Find where the given text appears and provide that cell's center as [x, y] coordinate. 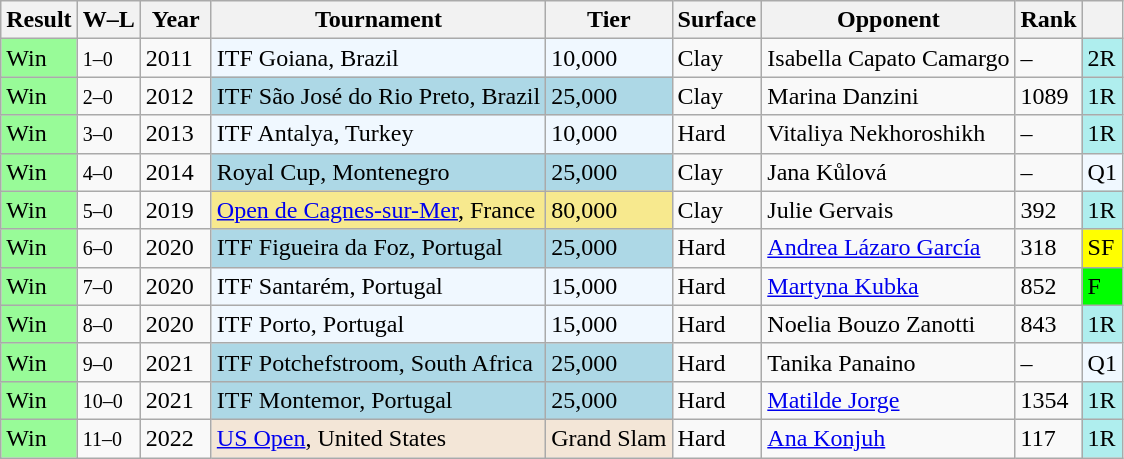
7–0 [108, 286]
6–0 [108, 248]
ITF Potchefstroom, South Africa [378, 362]
2014 [176, 172]
F [1102, 286]
Isabella Capato Camargo [888, 58]
2012 [176, 96]
Vitaliya Nekhoroshikh [888, 134]
Royal Cup, Montenegro [378, 172]
2019 [176, 210]
2–0 [108, 96]
Ana Konjuh [888, 438]
Tournament [378, 20]
843 [1048, 324]
Tanika Panaino [888, 362]
Martyna Kubka [888, 286]
ITF Antalya, Turkey [378, 134]
1354 [1048, 400]
Grand Slam [609, 438]
SF [1102, 248]
2022 [176, 438]
Tier [609, 20]
ITF Goiana, Brazil [378, 58]
11–0 [108, 438]
1089 [1048, 96]
2R [1102, 58]
3–0 [108, 134]
1–0 [108, 58]
ITF São José do Rio Preto, Brazil [378, 96]
2013 [176, 134]
Rank [1048, 20]
9–0 [108, 362]
Year [176, 20]
Open de Cagnes-sur-Mer, France [378, 210]
Opponent [888, 20]
Andrea Lázaro García [888, 248]
4–0 [108, 172]
Noelia Bouzo Zanotti [888, 324]
10–0 [108, 400]
852 [1048, 286]
80,000 [609, 210]
2011 [176, 58]
318 [1048, 248]
ITF Santarém, Portugal [378, 286]
Marina Danzini [888, 96]
Result [39, 20]
8–0 [108, 324]
Jana Kůlová [888, 172]
ITF Montemor, Portugal [378, 400]
Matilde Jorge [888, 400]
Julie Gervais [888, 210]
ITF Figueira da Foz, Portugal [378, 248]
US Open, United States [378, 438]
5–0 [108, 210]
392 [1048, 210]
Surface [717, 20]
ITF Porto, Portugal [378, 324]
W–L [108, 20]
117 [1048, 438]
